Output the (X, Y) coordinate of the center of the cell containing the given text.  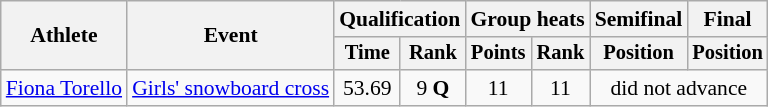
Qualification (400, 19)
Event (230, 36)
Final (727, 19)
9 Q (432, 88)
Fiona Torello (64, 88)
Time (367, 54)
Group heats (527, 19)
Girls' snowboard cross (230, 88)
Semifinal (639, 19)
Athlete (64, 36)
Points (498, 54)
53.69 (367, 88)
did not advance (679, 88)
